Pinpoint the cell where the given text exists, returning its (x, y) midpoint coordinate. 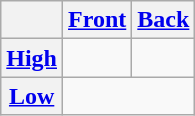
Front (98, 20)
Low (32, 96)
High (32, 58)
Back (164, 20)
